Scan for the cell matching the given text and deliver its [x, y] coordinate at center. 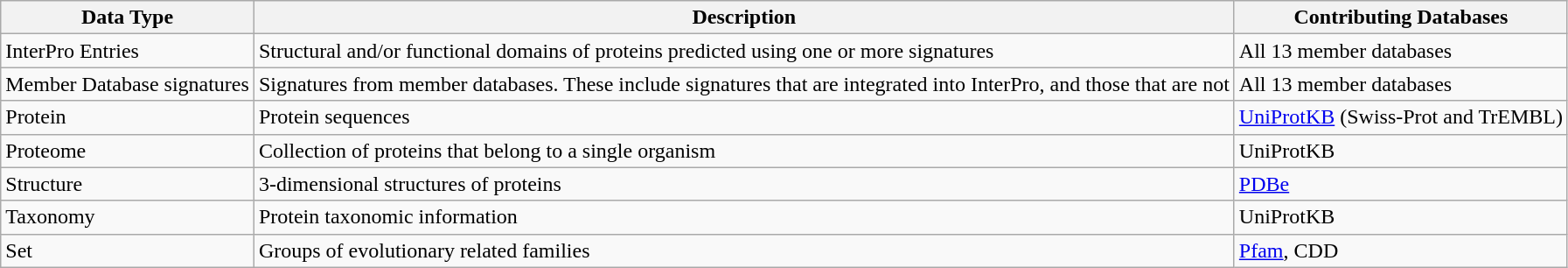
InterPro Entries [128, 51]
Protein taxonomic information [743, 217]
Protein sequences [743, 117]
Proteome [128, 151]
Collection of proteins that belong to a single organism [743, 151]
Description [743, 18]
Structure [128, 184]
Pfam, CDD [1401, 250]
UniProtKB (Swiss-Prot and TrEMBL) [1401, 117]
Taxonomy [128, 217]
Contributing Databases [1401, 18]
PDBe [1401, 184]
Structural and/or functional domains of proteins predicted using one or more signatures [743, 51]
Data Type [128, 18]
Member Database signatures [128, 84]
Protein [128, 117]
3-dimensional structures of proteins [743, 184]
Set [128, 250]
Signatures from member databases. These include signatures that are integrated into InterPro, and those that are not [743, 84]
Groups of evolutionary related families [743, 250]
